Return (x, y) of the center of cell containing provided text 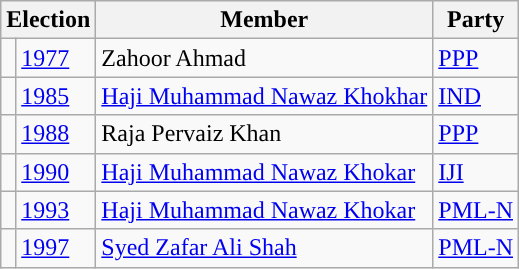
IND (476, 96)
Raja Pervaiz Khan (264, 134)
IJI (476, 172)
1977 (56, 58)
1993 (56, 210)
Syed Zafar Ali Shah (264, 248)
1988 (56, 134)
1985 (56, 96)
Party (476, 20)
Election (48, 20)
Zahoor Ahmad (264, 58)
Haji Muhammad Nawaz Khokhar (264, 96)
1990 (56, 172)
Member (264, 20)
1997 (56, 248)
